Scan for the cell matching the given text and deliver its (x, y) coordinate at center. 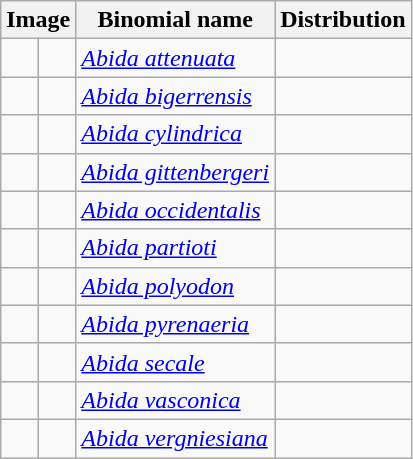
Abida bigerrensis (176, 96)
Abida vasconica (176, 400)
Binomial name (176, 20)
Abida attenuata (176, 58)
Abida gittenbergeri (176, 172)
Abida occidentalis (176, 210)
Abida pyrenaeria (176, 324)
Abida cylindrica (176, 134)
Abida secale (176, 362)
Image (38, 20)
Abida vergniesiana (176, 438)
Distribution (343, 20)
Abida polyodon (176, 286)
Abida partioti (176, 248)
